Output the (x, y) coordinate of the center of the cell containing the given text.  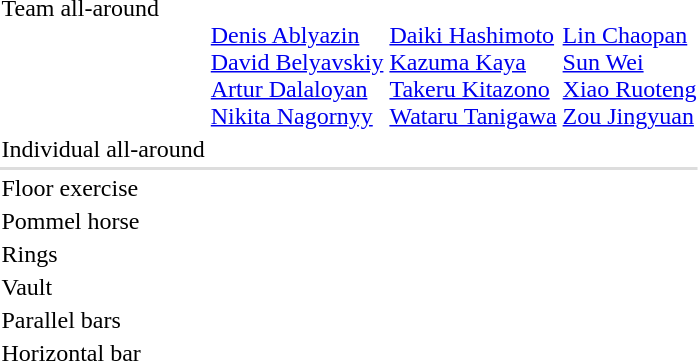
Individual all-around (103, 149)
Rings (103, 254)
Parallel bars (103, 320)
Vault (103, 287)
Pommel horse (103, 221)
Floor exercise (103, 188)
